Determine the (X, Y) coordinate at the center of the cell enclosing the given text.  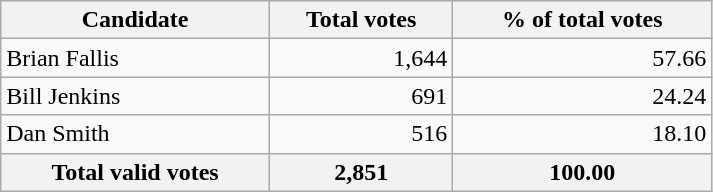
18.10 (582, 134)
Total votes (360, 20)
Candidate (136, 20)
% of total votes (582, 20)
2,851 (360, 172)
Brian Fallis (136, 58)
24.24 (582, 96)
1,644 (360, 58)
Bill Jenkins (136, 96)
Total valid votes (136, 172)
516 (360, 134)
Dan Smith (136, 134)
691 (360, 96)
100.00 (582, 172)
57.66 (582, 58)
